Detect which cell encompasses the target text, then output its (X, Y) center coordinate. 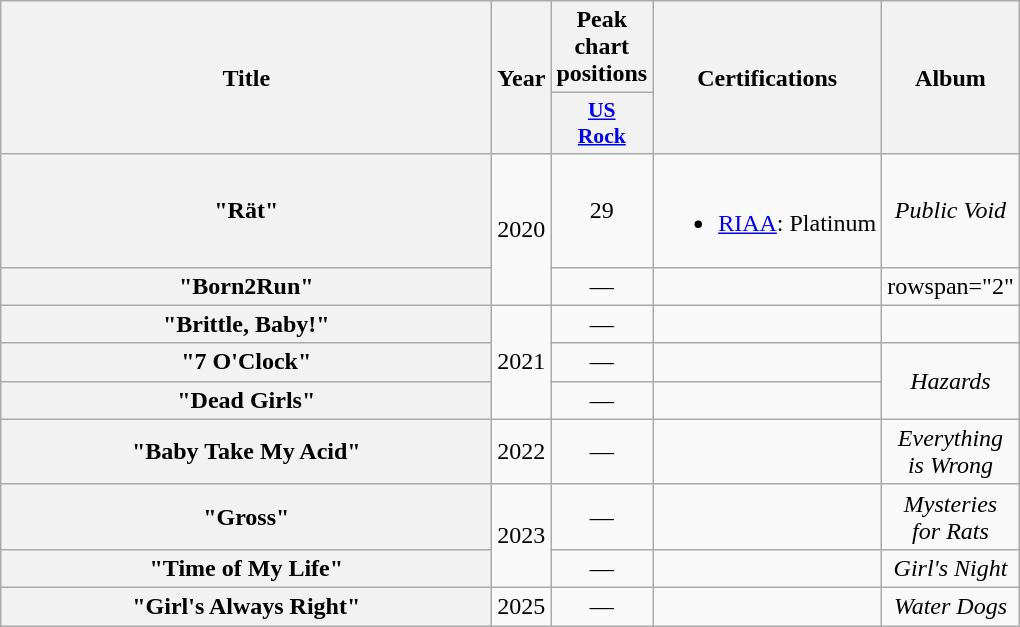
2021 (522, 362)
Girl's Night (951, 568)
"Girl's Always Right" (246, 606)
rowspan="2" (951, 286)
"Dead Girls" (246, 400)
2020 (522, 230)
Mysteries for Rats (951, 516)
"7 O'Clock" (246, 362)
USRock (602, 124)
"Baby Take My Acid" (246, 452)
Water Dogs (951, 606)
Public Void (951, 210)
"Brittle, Baby!" (246, 324)
2023 (522, 536)
Album (951, 78)
Everything is Wrong (951, 452)
2025 (522, 606)
Hazards (951, 381)
Peak chart positions (602, 47)
Title (246, 78)
29 (602, 210)
RIAA: Platinum (768, 210)
"Born2Run" (246, 286)
"Time of My Life" (246, 568)
"Rät" (246, 210)
Certifications (768, 78)
"Gross" (246, 516)
2022 (522, 452)
Year (522, 78)
